From the cell containing the given text, extract its center point as [x, y] coordinate. 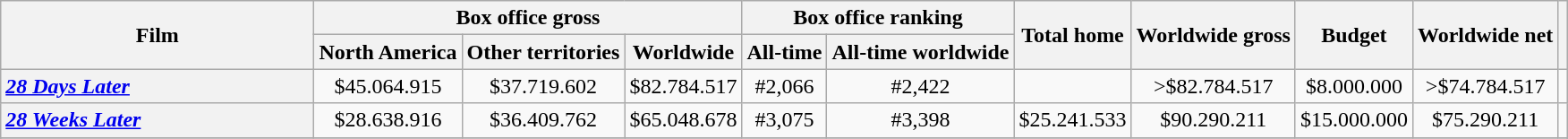
>$82.784.517 [1214, 86]
$15.000.000 [1353, 120]
$36.409.762 [543, 120]
28 Days Later [158, 86]
#2,422 [920, 86]
Worldwide gross [1214, 35]
Worldwide [684, 52]
$90.290.211 [1214, 120]
Budget [1353, 35]
Film [158, 35]
$82.784.517 [684, 86]
#3,398 [920, 120]
>$74.784.517 [1485, 86]
Box office gross [528, 18]
Box office ranking [878, 18]
$37.719.602 [543, 86]
#2,066 [784, 86]
All-time worldwide [920, 52]
All-time [784, 52]
28 Weeks Later [158, 120]
North America [388, 52]
Other territories [543, 52]
$28.638.916 [388, 120]
$8.000.000 [1353, 86]
Worldwide net [1485, 35]
Total home [1072, 35]
#3,075 [784, 120]
$25.241.533 [1072, 120]
$75.290.211 [1485, 120]
$45.064.915 [388, 86]
$65.048.678 [684, 120]
